From the cell containing the given text, extract its center point as (x, y) coordinate. 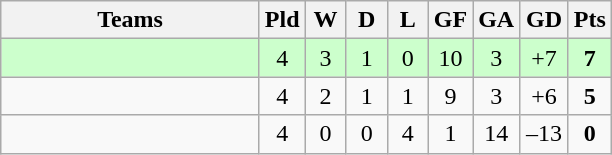
+6 (544, 96)
GF (450, 20)
+7 (544, 58)
–13 (544, 134)
7 (590, 58)
D (366, 20)
9 (450, 96)
Pts (590, 20)
W (326, 20)
5 (590, 96)
L (408, 20)
GA (496, 20)
GD (544, 20)
2 (326, 96)
Pld (282, 20)
14 (496, 134)
Teams (130, 20)
10 (450, 58)
